Output the (x, y) coordinate of the center of the cell containing the given text.  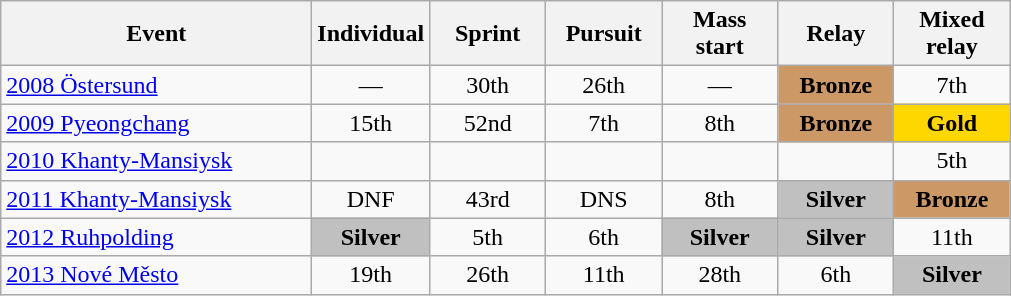
Relay (836, 34)
2013 Nové Město (156, 275)
2009 Pyeongchang (156, 123)
Sprint (488, 34)
52nd (488, 123)
2012 Ruhpolding (156, 237)
DNF (371, 199)
Individual (371, 34)
43rd (488, 199)
Mixed relay (952, 34)
Pursuit (604, 34)
Gold (952, 123)
DNS (604, 199)
15th (371, 123)
30th (488, 85)
2008 Östersund (156, 85)
2010 Khanty-Mansiysk (156, 161)
19th (371, 275)
2011 Khanty-Mansiysk (156, 199)
Mass start (720, 34)
28th (720, 275)
Event (156, 34)
